Search for the cell housing the specified text and yield its (x, y) center coordinate. 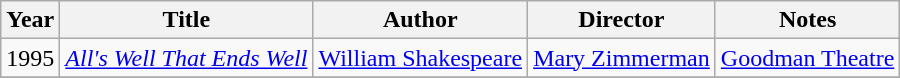
Year (30, 20)
William Shakespeare (420, 58)
1995 (30, 58)
Goodman Theatre (808, 58)
All's Well That Ends Well (186, 58)
Notes (808, 20)
Title (186, 20)
Author (420, 20)
Director (622, 20)
Mary Zimmerman (622, 58)
